Scan for the cell matching the given text and deliver its [X, Y] coordinate at center. 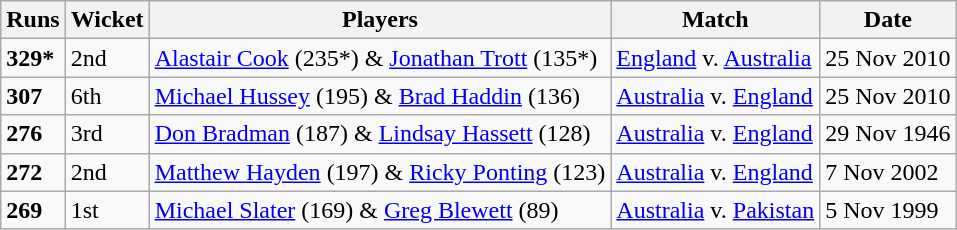
Michael Hussey (195) & Brad Haddin (136) [380, 96]
29 Nov 1946 [888, 134]
Michael Slater (169) & Greg Blewett (89) [380, 210]
Australia v. Pakistan [716, 210]
Wicket [107, 20]
276 [33, 134]
7 Nov 2002 [888, 172]
Alastair Cook (235*) & Jonathan Trott (135*) [380, 58]
3rd [107, 134]
Matthew Hayden (197) & Ricky Ponting (123) [380, 172]
Don Bradman (187) & Lindsay Hassett (128) [380, 134]
307 [33, 96]
5 Nov 1999 [888, 210]
329* [33, 58]
Players [380, 20]
Match [716, 20]
Runs [33, 20]
272 [33, 172]
1st [107, 210]
269 [33, 210]
England v. Australia [716, 58]
6th [107, 96]
Date [888, 20]
